Capture the cell that displays the provided text and extract its [x, y] central coordinate. 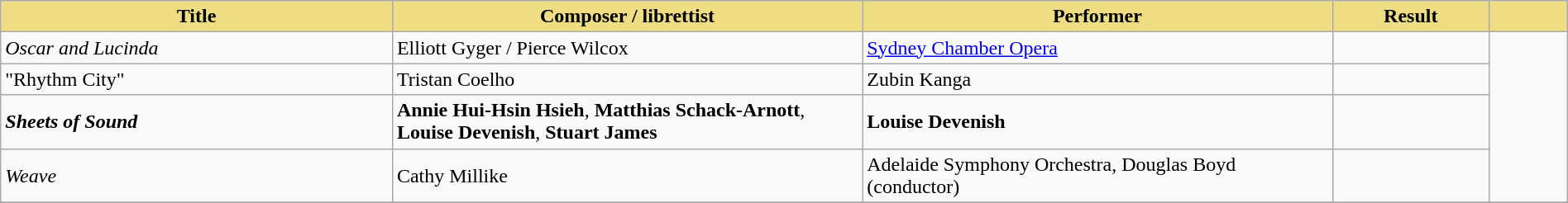
Cathy Millike [627, 175]
Composer / librettist [627, 17]
Annie Hui-Hsin Hsieh, Matthias Schack-Arnott, Louise Devenish, Stuart James [627, 122]
Tristan Coelho [627, 79]
Weave [197, 175]
Elliott Gyger / Pierce Wilcox [627, 48]
Title [197, 17]
Performer [1097, 17]
"Rhythm City" [197, 79]
Adelaide Symphony Orchestra, Douglas Boyd (conductor) [1097, 175]
Oscar and Lucinda [197, 48]
Zubin Kanga [1097, 79]
Sheets of Sound [197, 122]
Louise Devenish [1097, 122]
Sydney Chamber Opera [1097, 48]
Result [1411, 17]
